Provide the [X, Y] coordinate of the cell's center where the given text is located.  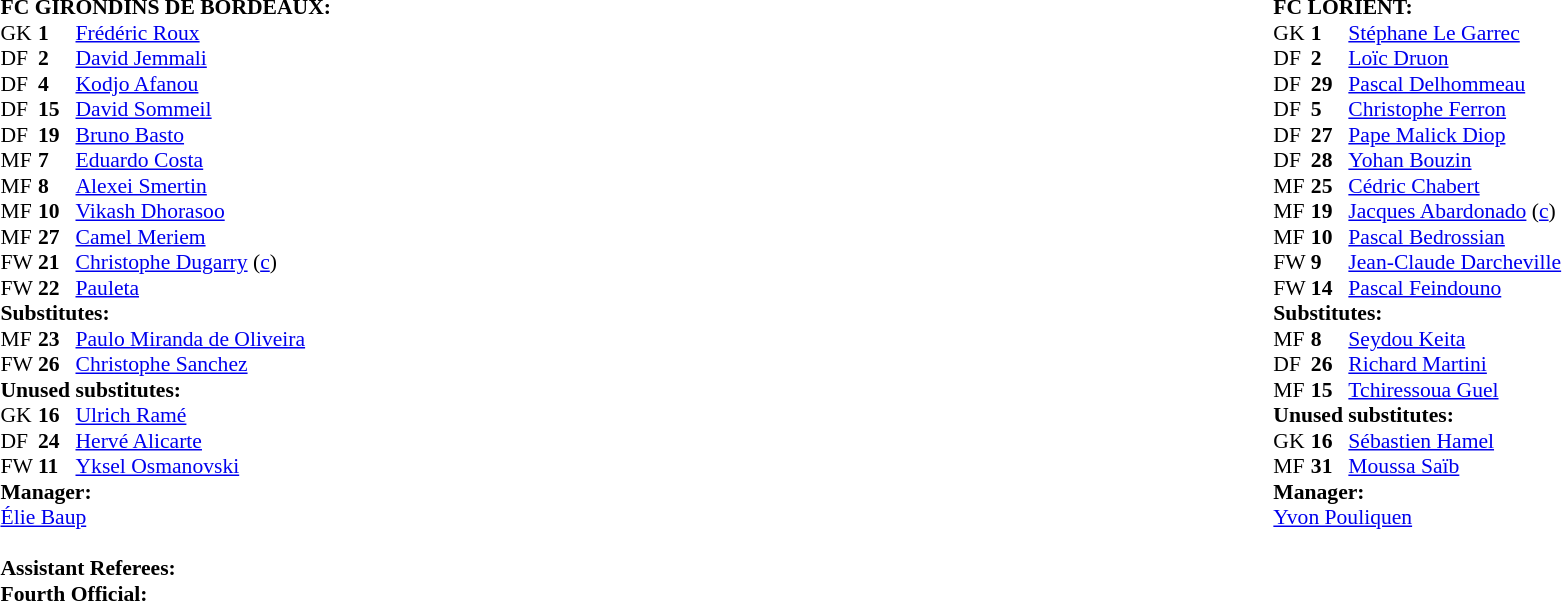
Ulrich Ramé [204, 415]
Pauleta [204, 288]
Pascal Bedrossian [1454, 237]
David Jemmali [204, 59]
31 [1330, 467]
22 [57, 288]
Kodjo Afanou [204, 84]
Moussa Saïb [1454, 467]
Jacques Abardonado (c) [1454, 211]
29 [1330, 84]
Paulo Miranda de Oliveira [204, 339]
Bruno Basto [204, 135]
24 [57, 441]
Hervé Alicarte [204, 441]
Loïc Druon [1454, 59]
Seydou Keita [1454, 339]
21 [57, 263]
Sébastien Hamel [1454, 441]
9 [1330, 263]
Alexei Smertin [204, 186]
David Sommeil [204, 109]
4 [57, 84]
5 [1330, 109]
Pascal Delhommeau [1454, 84]
Yvon Pouliquen [1417, 517]
Richard Martini [1454, 365]
Christophe Sanchez [204, 365]
23 [57, 339]
Christophe Dugarry (c) [204, 263]
Yksel Osmanovski [204, 467]
Camel Meriem [204, 237]
28 [1330, 161]
Stéphane Le Garrec [1454, 33]
Jean-Claude Darcheville [1454, 263]
7 [57, 161]
11 [57, 467]
Tchiressoua Guel [1454, 390]
Vikash Dhorasoo [204, 211]
Pascal Feindouno [1454, 288]
Frédéric Roux [204, 33]
Cédric Chabert [1454, 186]
Yohan Bouzin [1454, 161]
Christophe Ferron [1454, 109]
Pape Malick Diop [1454, 135]
14 [1330, 288]
Eduardo Costa [204, 161]
25 [1330, 186]
